Detect which cell encompasses the target text, then output its (X, Y) center coordinate. 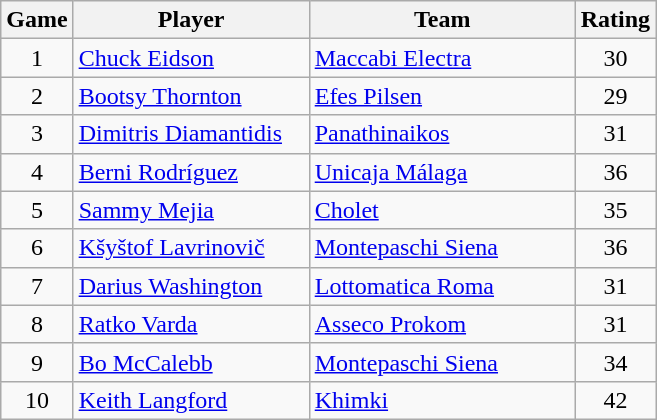
5 (37, 210)
35 (615, 210)
Unicaja Málaga (442, 172)
Khimki (442, 400)
Bootsy Thornton (191, 96)
Efes Pilsen (442, 96)
9 (37, 362)
4 (37, 172)
Maccabi Electra (442, 58)
Player (191, 20)
Lottomatica Roma (442, 286)
Kšyštof Lavrinovič (191, 248)
42 (615, 400)
34 (615, 362)
Ratko Varda (191, 324)
Game (37, 20)
Bo McCalebb (191, 362)
Berni Rodríguez (191, 172)
7 (37, 286)
Chuck Eidson (191, 58)
Panathinaikos (442, 134)
Dimitris Diamantidis (191, 134)
8 (37, 324)
Cholet (442, 210)
1 (37, 58)
Team (442, 20)
10 (37, 400)
2 (37, 96)
Keith Langford (191, 400)
3 (37, 134)
Rating (615, 20)
29 (615, 96)
Sammy Mejia (191, 210)
6 (37, 248)
Darius Washington (191, 286)
Asseco Prokom (442, 324)
30 (615, 58)
